Pinpoint the cell where the given text exists, returning its [X, Y] midpoint coordinate. 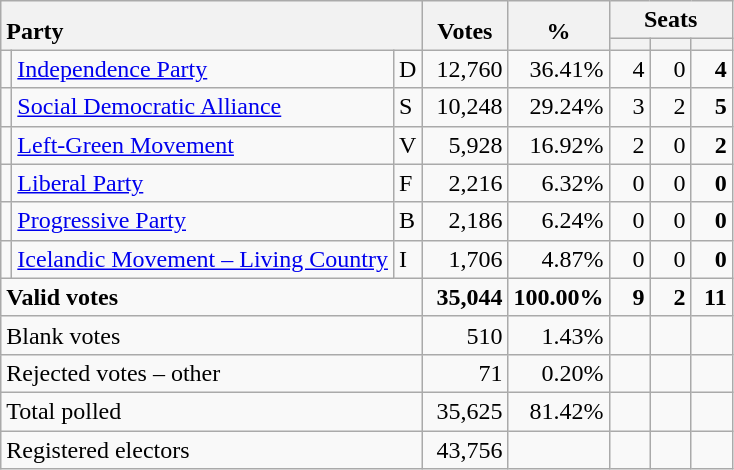
5,928 [465, 145]
F [407, 183]
Seats [670, 20]
Liberal Party [203, 183]
Rejected votes – other [212, 373]
81.42% [558, 411]
Party [212, 26]
D [407, 69]
71 [465, 373]
10,248 [465, 107]
12,760 [465, 69]
29.24% [558, 107]
Left-Green Movement [203, 145]
1,706 [465, 259]
Total polled [212, 411]
Blank votes [212, 335]
Votes [465, 26]
V [407, 145]
Valid votes [212, 297]
Social Democratic Alliance [203, 107]
I [407, 259]
43,756 [465, 449]
36.41% [558, 69]
16.92% [558, 145]
2,186 [465, 221]
2,216 [465, 183]
Progressive Party [203, 221]
0.20% [558, 373]
3 [630, 107]
S [407, 107]
Independence Party [203, 69]
B [407, 221]
1.43% [558, 335]
Icelandic Movement – Living Country [203, 259]
4.87% [558, 259]
Registered electors [212, 449]
510 [465, 335]
% [558, 26]
11 [712, 297]
35,625 [465, 411]
9 [630, 297]
6.32% [558, 183]
6.24% [558, 221]
5 [712, 107]
35,044 [465, 297]
100.00% [558, 297]
